Provide the (x, y) coordinate of the cell's center where the given text is located.  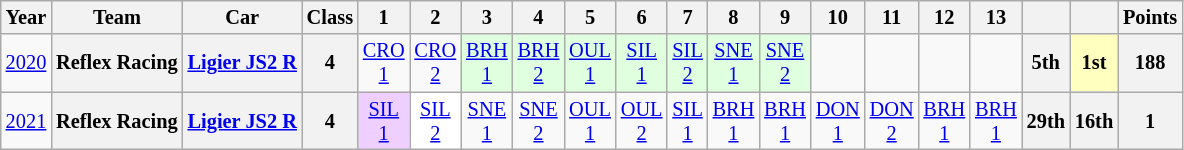
3 (487, 17)
Points (1150, 17)
Team (116, 17)
BRH2 (539, 63)
2021 (26, 121)
OUL2 (642, 121)
CRO1 (384, 63)
DON2 (892, 121)
13 (996, 17)
188 (1150, 63)
12 (945, 17)
16th (1094, 121)
10 (838, 17)
8 (734, 17)
2020 (26, 63)
7 (687, 17)
11 (892, 17)
DON1 (838, 121)
2 (436, 17)
5th (1046, 63)
29th (1046, 121)
6 (642, 17)
Class (330, 17)
CRO2 (436, 63)
1st (1094, 63)
Year (26, 17)
9 (785, 17)
Car (242, 17)
5 (590, 17)
